Scan for the cell matching the given text and deliver its (X, Y) coordinate at center. 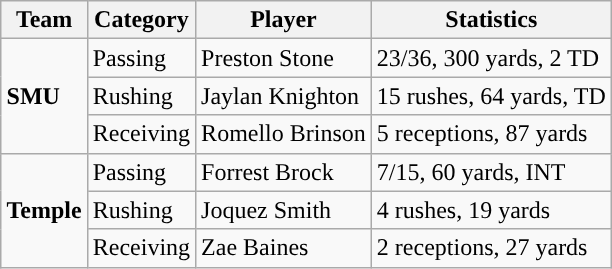
Category (141, 20)
15 rushes, 64 yards, TD (491, 96)
Joquez Smith (284, 210)
Romello Brinson (284, 134)
Temple (44, 210)
Statistics (491, 20)
23/36, 300 yards, 2 TD (491, 58)
5 receptions, 87 yards (491, 134)
Player (284, 20)
4 rushes, 19 yards (491, 210)
2 receptions, 27 yards (491, 248)
Preston Stone (284, 58)
7/15, 60 yards, INT (491, 172)
Forrest Brock (284, 172)
SMU (44, 96)
Team (44, 20)
Jaylan Knighton (284, 96)
Zae Baines (284, 248)
